Search for the cell housing the specified text and yield its (X, Y) center coordinate. 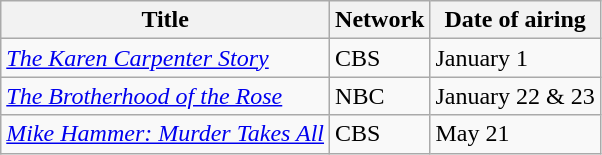
January 22 & 23 (515, 96)
May 21 (515, 134)
The Karen Carpenter Story (166, 58)
January 1 (515, 58)
Network (380, 20)
Date of airing (515, 20)
NBC (380, 96)
Mike Hammer: Murder Takes All (166, 134)
Title (166, 20)
The Brotherhood of the Rose (166, 96)
